Determine the (x, y) coordinate at the center of the cell enclosing the given text.  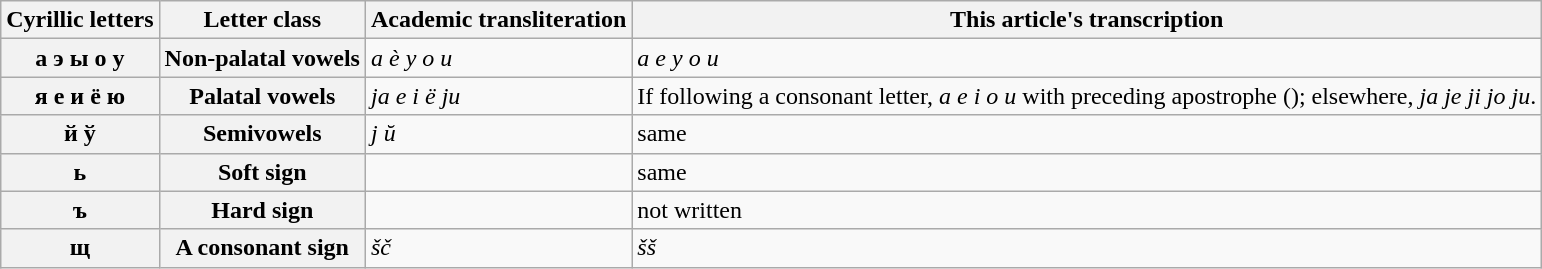
ъ (80, 210)
Letter class (262, 20)
j ŭ (498, 134)
šč (498, 248)
not written (1087, 210)
Cyrillic letters (80, 20)
Semivowels (262, 134)
A consonant sign (262, 248)
This article's transcription (1087, 20)
If following a consonant letter, a e i o u with preceding apostrophe (); elsewhere, ja je ji jo ju. (1087, 96)
Hard sign (262, 210)
Non-palatal vowels (262, 58)
а э ы о у (80, 58)
a è y o u (498, 58)
a e y o u (1087, 58)
щ (80, 248)
Palatal vowels (262, 96)
Academic transliteration (498, 20)
я е и ё ю (80, 96)
й ў (80, 134)
ь (80, 172)
šš (1087, 248)
ja e i ë ju (498, 96)
Soft sign (262, 172)
